Find where the given text appears and provide that cell's center as (X, Y) coordinate. 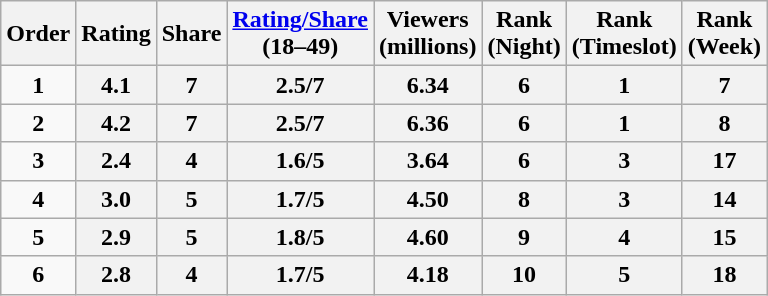
17 (724, 161)
Rating/Share(18–49) (300, 34)
Rank(Night) (524, 34)
10 (524, 275)
4.2 (116, 123)
2 (38, 123)
2.4 (116, 161)
4.50 (428, 199)
Viewers(millions) (428, 34)
Rank(Timeslot) (624, 34)
Rank(Week) (724, 34)
14 (724, 199)
4.60 (428, 237)
Share (192, 34)
4.1 (116, 85)
2.9 (116, 237)
18 (724, 275)
9 (524, 237)
2.8 (116, 275)
Order (38, 34)
1.6/5 (300, 161)
3.0 (116, 199)
4.18 (428, 275)
Rating (116, 34)
3.64 (428, 161)
6.36 (428, 123)
6.34 (428, 85)
15 (724, 237)
1.8/5 (300, 237)
